Pinpoint the cell where the given text exists, returning its (X, Y) midpoint coordinate. 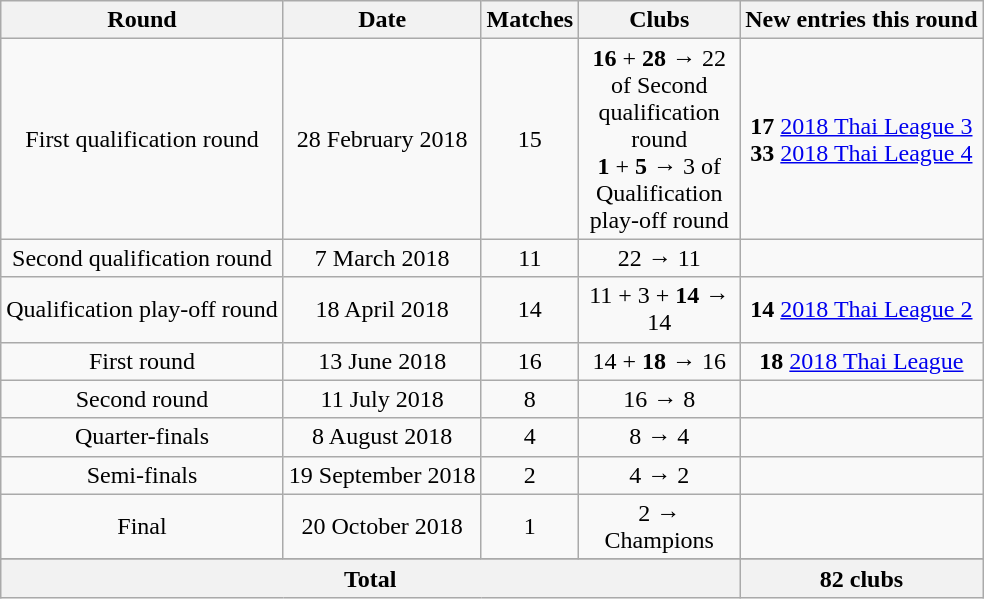
8 → 4 (660, 437)
Semi-finals (142, 475)
Second round (142, 399)
15 (530, 139)
First round (142, 361)
1 (530, 526)
Quarter-finals (142, 437)
8 (530, 399)
16 → 8 (660, 399)
Round (142, 20)
First qualification round (142, 139)
Date (382, 20)
Final (142, 526)
New entries this round (862, 20)
11 + 3 + 14 → 14 (660, 310)
14 + 18 → 16 (660, 361)
13 June 2018 (382, 361)
14 (530, 310)
2 → Champions (660, 526)
19 September 2018 (382, 475)
16 + 28 → 22 of Second qualification round 1 + 5 → 3 of Qualification play-off round (660, 139)
Matches (530, 20)
18 April 2018 (382, 310)
7 March 2018 (382, 258)
14 2018 Thai League 2 (862, 310)
4 (530, 437)
28 February 2018 (382, 139)
8 August 2018 (382, 437)
17 2018 Thai League 333 2018 Thai League 4 (862, 139)
11 July 2018 (382, 399)
82 clubs (862, 578)
11 (530, 258)
2 (530, 475)
Total (370, 578)
18 2018 Thai League (862, 361)
20 October 2018 (382, 526)
Second qualification round (142, 258)
Qualification play-off round (142, 310)
22 → 11 (660, 258)
4 → 2 (660, 475)
Clubs (660, 20)
16 (530, 361)
